Identify which cell holds the provided text, then report its (X, Y) central coordinate. 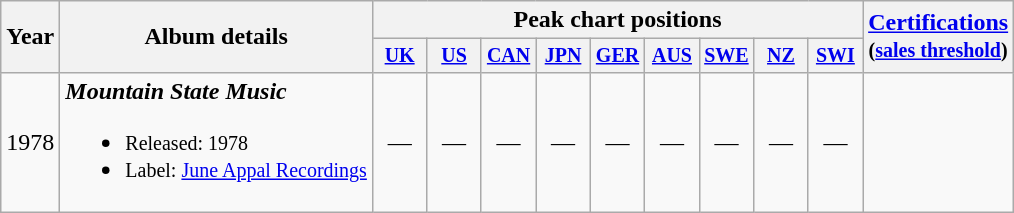
Certifications(sales threshold) (938, 37)
UK (399, 56)
NZ (781, 56)
CAN (508, 56)
Year (30, 37)
SWE (726, 56)
US (454, 56)
JPN (563, 56)
1978 (30, 142)
Album details (216, 37)
Peak chart positions (617, 20)
AUS (672, 56)
GER (617, 56)
SWI (835, 56)
Mountain State MusicReleased: 1978Label: June Appal Recordings (216, 142)
